Search for the cell housing the specified text and yield its [X, Y] center coordinate. 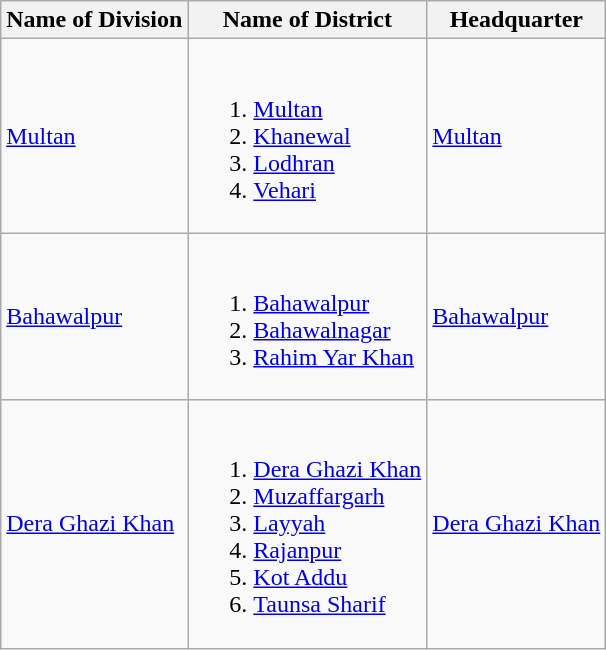
Dera Ghazi KhanMuzaffargarhLayyahRajanpurKot AdduTaunsa Sharif [308, 524]
BahawalpurBahawalnagarRahim Yar Khan [308, 316]
Name of Division [94, 20]
MultanKhanewalLodhranVehari [308, 136]
Name of District [308, 20]
Headquarter [516, 20]
